Detect which cell encompasses the target text, then output its (X, Y) center coordinate. 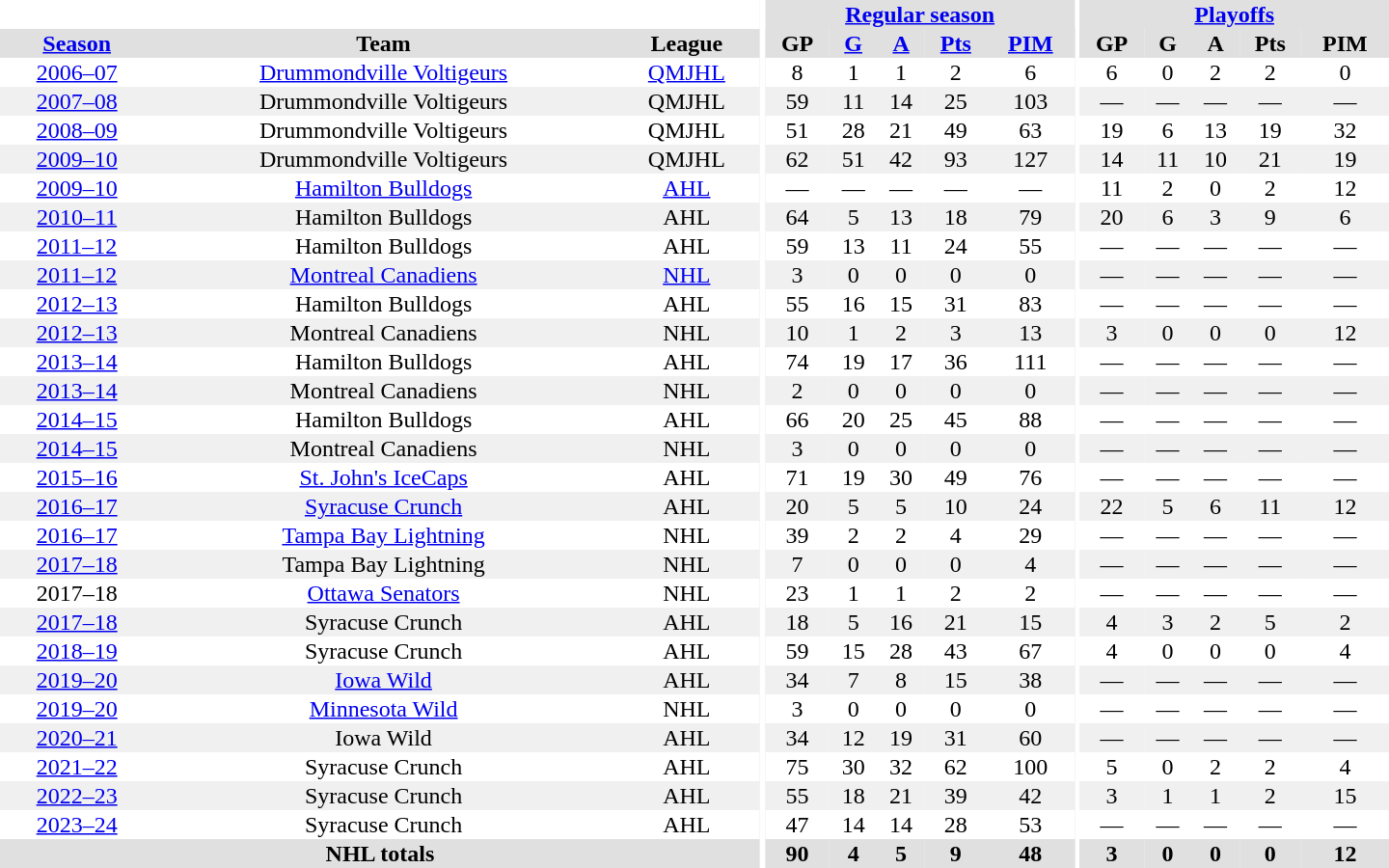
2018–19 (77, 651)
2020–21 (77, 738)
74 (797, 362)
93 (956, 159)
75 (797, 767)
Minnesota Wild (383, 709)
2015–16 (77, 477)
29 (1030, 535)
45 (956, 420)
103 (1030, 101)
47 (797, 825)
St. John's IceCaps (383, 477)
88 (1030, 420)
90 (797, 854)
71 (797, 477)
2023–24 (77, 825)
23 (797, 593)
Ottawa Senators (383, 593)
Playoffs (1235, 14)
Season (77, 43)
127 (1030, 159)
83 (1030, 304)
2010–11 (77, 217)
2021–22 (77, 767)
76 (1030, 477)
NHL totals (380, 854)
38 (1030, 680)
64 (797, 217)
53 (1030, 825)
66 (797, 420)
60 (1030, 738)
2007–08 (77, 101)
79 (1030, 217)
67 (1030, 651)
Regular season (919, 14)
2022–23 (77, 796)
36 (956, 362)
63 (1030, 130)
48 (1030, 854)
League (687, 43)
22 (1111, 506)
Team (383, 43)
100 (1030, 767)
43 (956, 651)
2006–07 (77, 72)
111 (1030, 362)
2008–09 (77, 130)
17 (901, 362)
